Detect which cell encompasses the target text, then output its (X, Y) center coordinate. 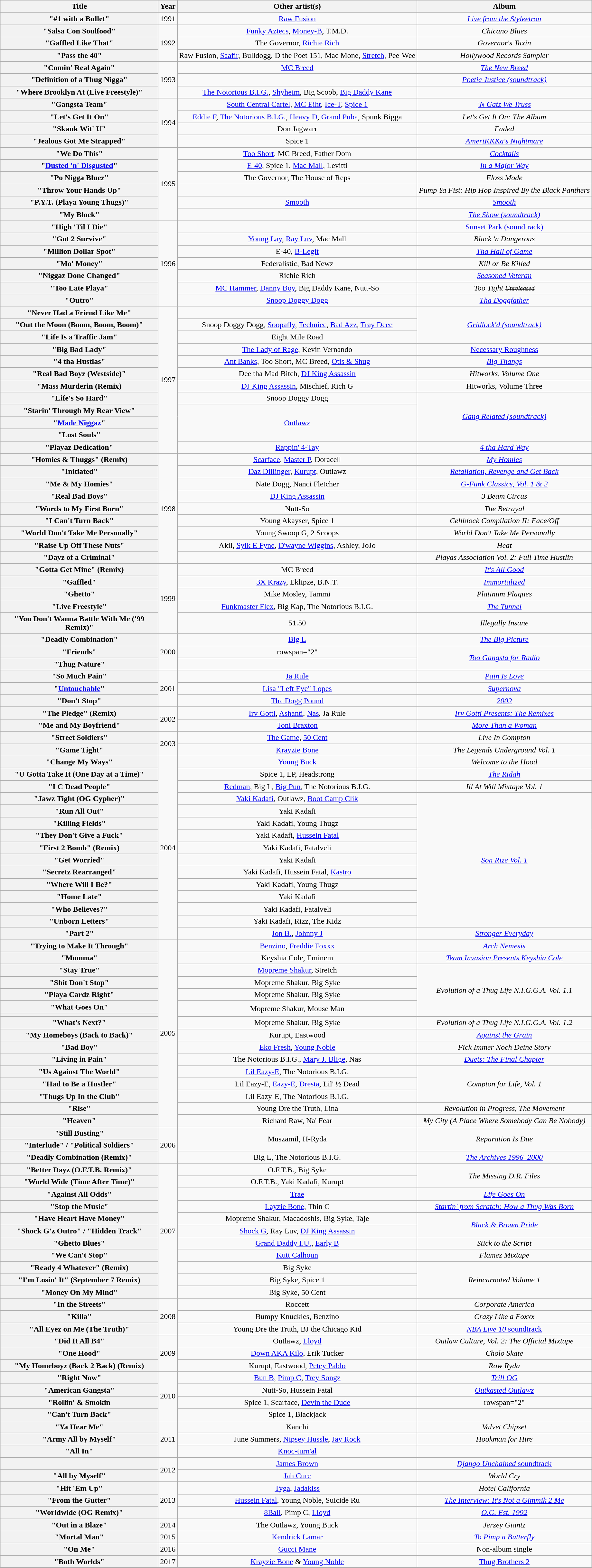
E-40, B-Legit (297, 251)
World Cry (504, 1476)
Stronger Everyday (504, 933)
South Central Cartel, MC Eiht, Ice-T, Spice 1 (297, 104)
"Mo' Money" (79, 263)
Evolution of a Thug Life N.I.G.G.A. Vol. 1.2 (504, 1023)
Live from the Styleetron (504, 19)
"Against All Odds" (79, 1194)
Kendrick Lamar (297, 1537)
Richard Raw, Na' Fear (297, 1121)
Too Gangsta for Radio (504, 658)
Jon B., Johnny J (297, 933)
"All by Myself" (79, 1476)
"Right Now" (79, 1378)
Outlawz (297, 423)
Funkmaster Flex, Big Kap, The Notorious B.I.G. (297, 606)
Hitworks, Volume Three (504, 386)
"Real Bad Boyz (Westside)" (79, 374)
Kurupt, Eastwood, Petey Pablo (297, 1366)
"Where Brooklyn At (Live Freestyle)" (79, 92)
"World Wide (Time After Time)" (79, 1182)
"Me & My Homies" (79, 484)
"Did It All B4" (79, 1341)
"Niggaz Done Changed" (79, 276)
Hollywood Records Sampler (504, 55)
Hussein Fatal, Young Noble, Suicide Ru (297, 1500)
O.F.T.B., Big Syke (297, 1170)
The Governor, The House of Reps (297, 178)
"Thugs Up In the Club" (79, 1096)
"Trying to Make It Through" (79, 945)
Immortalized (504, 582)
Tha Hall of Game (504, 251)
AmeriKKKa's Nightmare (504, 141)
"Shit Don't Stop" (79, 982)
"One Hood" (79, 1353)
1993 (168, 80)
"Momma" (79, 958)
"P.Y.T. (Playa Young Thugs)" (79, 202)
"Secretz Rearranged" (79, 872)
"Out the Moon (Boom, Boom, Boom)" (79, 325)
Keyshia Cole, Eminem (297, 958)
2004 (168, 848)
"Street Soldiers" (79, 737)
"Salsa Con Soulfood" (79, 31)
Black 'n Dangerous (504, 239)
"Dayz of a Criminal" (79, 558)
"From the Gutter" (79, 1500)
It's All Good (504, 570)
Cocktails (504, 153)
"They Don't Give a Fuck" (79, 835)
1994 (168, 123)
Young Lay, Ray Luv, Mac Mall (297, 239)
Yaki Kadafi, Outlawz, Boot Camp Clik (297, 799)
"Me and My Boyfriend" (79, 725)
DJ King Assassin, Mischief, Rich G (297, 386)
"Raise Up Off These Nuts" (79, 545)
4 tha Hard Way (504, 447)
"Let's Get It On" (79, 116)
"High 'Til I Die" (79, 227)
1997 (168, 380)
"Pass the 40" (79, 55)
'N Gatz We Truss (504, 104)
The Tunnel (504, 606)
Crazy Like a Foxxx (504, 1316)
Platinum Plaques (504, 594)
Poetic Justice (soundtrack) (504, 80)
Nutt-So (297, 508)
To Pimp a Butterfly (504, 1537)
Scarface, Master P, Doracell (297, 459)
"We Can't Stop" (79, 1255)
Raw Fusion (297, 19)
"My Homeboys (Back to Back)" (79, 1035)
Benzino, Freddie Foxxx (297, 945)
Gang Related (soundtrack) (504, 417)
Kutt Calhoun (297, 1255)
World Don't Take Me Personally (504, 533)
"Mass Murderin (Remix) (79, 386)
Sunset Park (soundtrack) (504, 227)
"Ready 4 Whatever" (Remix) (79, 1268)
2007 (168, 1231)
"Out in a Blaze" (79, 1525)
"Playa Cardz Right" (79, 995)
1995 (168, 184)
Yaki Kadafi, Hussein Fatal, Kastro (297, 872)
"American Gangsta" (79, 1390)
3X Krazy, Eklipze, B.N.T. (297, 582)
Trill OG (504, 1378)
2015 (168, 1537)
Jah Cure (297, 1476)
O.F.T.B., Yaki Kadafi, Kurupt (297, 1182)
"Gotta Get Mine" (Remix) (79, 570)
8Ball, Pimp C, Lloyd (297, 1512)
Kurupt, Eastwood (297, 1035)
Lisa "Left Eye" Lopes (297, 688)
Young Akayser, Spice 1 (297, 521)
"Lost Souls" (79, 435)
2001 (168, 688)
"Heaven" (79, 1121)
"Worldwide (OG Remix)" (79, 1512)
"Initiated" (79, 472)
2013 (168, 1500)
"What's Next?" (79, 1023)
"The Pledge" (Remix) (79, 713)
"Interlude" / "Political Soldiers" (79, 1145)
"Big Bad Lady" (79, 349)
"You Don't Wanna Battle With Me ('99 Remix)" (79, 623)
Valvet Chipset (504, 1427)
"Bad Boy" (79, 1047)
"Comin' Real Again" (79, 68)
"Who Believes?" (79, 909)
Supernova (504, 688)
"Got 2 Survive" (79, 239)
Nutt-So, Hussein Fatal (297, 1390)
MC Hammer, Danny Boy, Big Daddy Kane, Nutt-So (297, 288)
Jerzey Giantz (504, 1525)
Duets: The Final Chapter (504, 1059)
Cellblock Compilation II: Face/Off (504, 521)
2003 (168, 743)
Outkasted Outlawz (504, 1390)
In a Major Way (504, 166)
"I'm Losin' It" (September 7 Remix) (79, 1280)
Eko Fresh, Young Noble (297, 1047)
Rappin' 4-Tay (297, 447)
Funky Aztecs, Money-B, T.M.D. (297, 31)
The Archives 1996–2000 (504, 1158)
"Gangsta Team" (79, 104)
Album (504, 6)
Yaki Kadafi, Hussein Fatal (297, 835)
"Skank Wit' U" (79, 129)
Richie Rich (297, 276)
E-40, Spice 1, Mac Mall, Levitti (297, 166)
"Had to Be a Hustler" (79, 1084)
James Brown (297, 1463)
Arch Nemesis (504, 945)
"U Gotta Take It (One Day at a Time)" (79, 774)
2008 (168, 1316)
"Ya Hear Me" (79, 1427)
Young Dre the Truth, BJ the Chicago Kid (297, 1329)
Eight Mile Road (297, 337)
Chicano Blues (504, 31)
Too Short, MC Breed, Father Dom (297, 153)
51.50 (297, 623)
"Deadly Combination" (79, 640)
"Jealous Got Me Strapped" (79, 141)
Retaliation, Revenge and Get Back (504, 472)
1996 (168, 263)
"Hit 'Em Up" (79, 1488)
"Never Had a Friend Like Me" (79, 312)
"#1 with a Bullet" (79, 19)
"Don't Stop" (79, 701)
1992 (168, 43)
"Definition of a Thug Nigga" (79, 80)
Spice 1, LP, Headstrong (297, 774)
The Ridah (504, 774)
Irv Gotti Presents: The Remixes (504, 713)
Tyga, Jadakiss (297, 1488)
"Starin' Through My Rear View" (79, 410)
"In the Streets" (79, 1304)
My City (A Place Where Somebody Can Be Nobody) (504, 1121)
Bumpy Knuckles, Benzino (297, 1316)
The Show (soundtrack) (504, 215)
"Still Busting" (79, 1133)
2016 (168, 1549)
"Army All by Myself" (79, 1439)
Seasoned Veteran (504, 276)
Layzie Bone, Thin C (297, 1206)
2011 (168, 1439)
Toni Braxton (297, 725)
2017 (168, 1562)
"Gaffled" (79, 582)
"Thug Nature" (79, 664)
Cholo Skate (504, 1353)
Daz Dillinger, Kurupt, Outlawz (297, 472)
Necessary Roughness (504, 349)
2014 (168, 1525)
More Than a Woman (504, 725)
Big Thangs (504, 362)
Yaki Kadafi, Rizz, The Kidz (297, 921)
"Living in Pain" (79, 1059)
Pain Is Love (504, 676)
Hotel California (504, 1488)
The Legends Underground Vol. 1 (504, 750)
Heat (504, 545)
Year (168, 6)
Black & Brown Pride (504, 1225)
Other artist(s) (297, 6)
"Where Will I Be?" (79, 884)
NBA Live 10 soundtrack (504, 1329)
Big Syke, Spice 1 (297, 1280)
The Big Picture (504, 640)
Revolution in Progress, The Movement (504, 1108)
Welcome to the Hood (504, 762)
Evolution of a Thug Life N.I.G.G.A. Vol. 1.1 (504, 990)
"Money On My Mind" (79, 1292)
Too Tight Unreleased (504, 288)
2012 (168, 1470)
"Deadly Combination (Remix)" (79, 1158)
Mopreme Shakur, Mouse Man (297, 1009)
"Po Nigga Bluez" (79, 178)
Outlaw Culture, Vol. 2: The Official Mixtape (504, 1341)
Flamez Mixtape (504, 1255)
Grand Daddy I.U., Early B (297, 1243)
Reparation Is Due (504, 1139)
"Part 2" (79, 933)
"All In" (79, 1451)
"Killa" (79, 1316)
"Words to My First Born" (79, 508)
Playas Association Vol. 2: Full Time Hustlin (504, 558)
"Unborn Letters" (79, 921)
"Homies & Thuggs" (Remix) (79, 459)
Startin' from Scratch: How a Thug Was Born (504, 1206)
2005 (168, 1033)
"4 tha Hustlas" (79, 362)
Spice 1, Blackjack (297, 1415)
Against the Grain (504, 1035)
Live In Compton (504, 737)
Shock G, Ray Luv, DJ King Assassin (297, 1231)
"Life's So Hard" (79, 398)
Gridlock'd (soundtrack) (504, 325)
"Ghetto Blues" (79, 1243)
"Ghetto" (79, 594)
Big L (297, 640)
"Stay True" (79, 970)
2006 (168, 1145)
Snoop Doggy Dogg, Soopafly, Techniec, Bad Azz, Tray Deee (297, 325)
"Us Against The World" (79, 1072)
Fick Immer Noch Deine Story (504, 1047)
"Rise" (79, 1108)
The Outlawz, Young Buck (297, 1525)
"Throw Your Hands Up" (79, 190)
Son Rize Vol. 1 (504, 860)
Down AKA Kilo, Erik Tucker (297, 1353)
Gucci Mane (297, 1549)
"Dusted 'n' Disgusted" (79, 166)
Akil, Sylk E Fyne, D'wayne Wiggins, Ashley, JoJo (297, 545)
Raw Fusion, Saafir, Bulldogg, D the Poet 151, Mac Mone, Stretch, Pee-Wee (297, 55)
Title (79, 6)
Young Swoop G, 2 Scoops (297, 533)
Young Dre the Truth, Lina (297, 1108)
The Missing D.R. Files (504, 1176)
Krayzie Bone (297, 750)
Reincarnated Volume 1 (504, 1280)
"All Eyez on Me (The Truth)" (79, 1329)
Illegally Insane (504, 623)
"Too Late Playa" (79, 288)
Big Syke (297, 1268)
Mopreme Shakur, Stretch (297, 970)
"Can't Turn Back" (79, 1415)
1998 (168, 508)
"Stop the Music" (79, 1206)
Outlawz, Lloyd (297, 1341)
DJ King Assassin (297, 496)
"Shock G'z Outro" / "Hidden Track" (79, 1231)
"Both Worlds" (79, 1562)
"Gaffled Like That" (79, 43)
Kill or Be Killed (504, 263)
The Game, 50 Cent (297, 737)
Muszamil, H-Ryda (297, 1139)
"Get Worried" (79, 860)
2000 (168, 652)
Pump Ya Fist: Hip Hop Inspired By the Black Panthers (504, 190)
O.G. Est. 1992 (504, 1512)
"Friends" (79, 652)
Eddie F, The Notorious B.I.G., Heavy D, Grand Puba, Spunk Bigga (297, 116)
"Life Is a Traffic Jam" (79, 337)
The New Breed (504, 68)
Big L, The Notorious B.I.G. (297, 1158)
Big Syke, 50 Cent (297, 1292)
"Mortal Man" (79, 1537)
Mike Mosley, Tammi (297, 594)
"We Do This" (79, 153)
"My Homeboyz (Back 2 Back) (Remix) (79, 1366)
"Have Heart Have Money" (79, 1219)
"Killing Fields" (79, 823)
Django Unchained soundtrack (504, 1463)
2010 (168, 1396)
Tha Doggfather (504, 300)
"Outro" (79, 300)
The Betrayal (504, 508)
Redman, Big L, Big Pun, The Notorious B.I.G. (297, 787)
Ja Rule (297, 676)
Governor's Taxin (504, 43)
Stick to the Script (504, 1243)
"Made Niggaz" (79, 423)
Corporate America (504, 1304)
"I C Dead People" (79, 787)
G-Funk Classics, Vol. 1 & 2 (504, 484)
"I Can't Turn Back" (79, 521)
Federalistic, Bad Newz (297, 263)
1999 (168, 598)
"Run All Out" (79, 811)
"Change My Ways" (79, 762)
Roccett (297, 1304)
"World Don't Take Me Personally" (79, 533)
The Notorious B.I.G., Mary J. Blige, Nas (297, 1059)
Spice 1 (297, 141)
Ill At Will Mixtape Vol. 1 (504, 787)
Bun B, Pimp C, Trey Songz (297, 1378)
Trae (297, 1194)
Thug Brothers 2 (504, 1562)
Irv Gotti, Ashanti, Nas, Ja Rule (297, 713)
The Lady of Rage, Kevin Vernando (297, 349)
Krayzie Bone & Young Noble (297, 1562)
"My Block" (79, 215)
The Governor, Richie Rich (297, 43)
2009 (168, 1353)
"Million Dollar Spot" (79, 251)
1991 (168, 19)
"So Much Pain" (79, 676)
Knoc-turn'al (297, 1451)
Compton for Life, Vol. 1 (504, 1084)
3 Beam Circus (504, 496)
Life Goes On (504, 1194)
"On Me" (79, 1549)
The Interview: It's Not a Gimmik 2 Me (504, 1500)
Dee tha Mad Bitch, DJ King Assassin (297, 374)
Faded (504, 129)
"Better Dayz (O.F.T.B. Remix)" (79, 1170)
"Home Late" (79, 897)
Nate Dogg, Nanci Fletcher (297, 484)
"Real Bad Boys" (79, 496)
"Rollin' & Smokin (79, 1402)
"What Goes On" (79, 1007)
Row Ryda (504, 1366)
"Jawz Tight (OG Cypher)" (79, 799)
Mopreme Shakur, Macadoshis, Big Syke, Taje (297, 1219)
June Summers, Nipsey Hussle, Jay Rock (297, 1439)
Spice 1, Scarface, Devin the Dude (297, 1402)
Let's Get It On: The Album (504, 116)
Don Jagwarr (297, 129)
"Live Freestyle" (79, 606)
"Game Tight" (79, 750)
Young Buck (297, 762)
"Untouchable" (79, 688)
Kanchi (297, 1427)
"First 2 Bomb" (Remix) (79, 848)
Floss Mode (504, 178)
Hitworks, Volume One (504, 374)
Non-album single (504, 1549)
My Homies (504, 459)
The Notorious B.I.G., Shyheim, Big Scoob, Big Daddy Kane (297, 92)
Hookman for Hire (504, 1439)
Team Invasion Presents Keyshia Cole (504, 958)
"Playaz Dedication" (79, 447)
Ant Banks, Too Short, MC Breed, Otis & Shug (297, 362)
Tha Dogg Pound (297, 701)
Lil Eazy-E, Eazy-E, Dresta, Lil' ½ Dead (297, 1084)
